Detect which cell encompasses the target text, then output its [x, y] center coordinate. 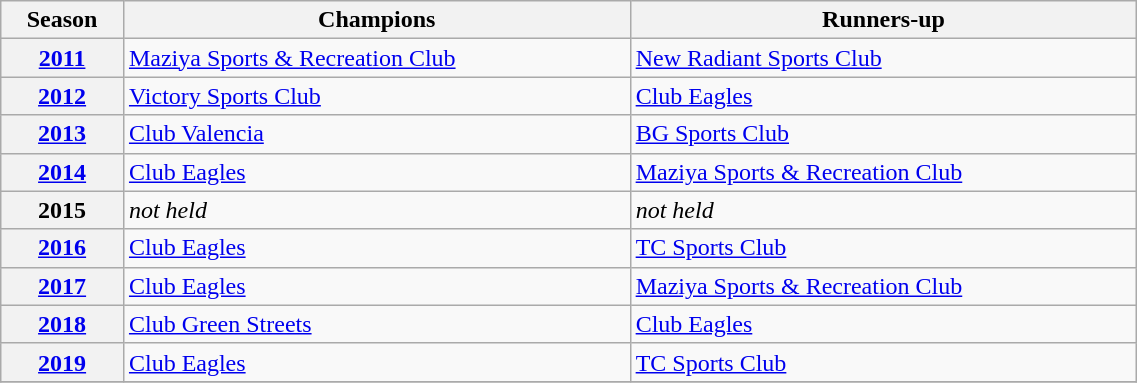
Victory Sports Club [376, 96]
2018 [62, 324]
Club Green Streets [376, 324]
Season [62, 20]
Club Valencia [376, 134]
2012 [62, 96]
2019 [62, 362]
2011 [62, 58]
2016 [62, 248]
Runners-up [884, 20]
2013 [62, 134]
BG Sports Club [884, 134]
New Radiant Sports Club [884, 58]
2014 [62, 172]
Champions [376, 20]
2015 [62, 210]
2017 [62, 286]
